From the cell containing the given text, extract its center point as (X, Y) coordinate. 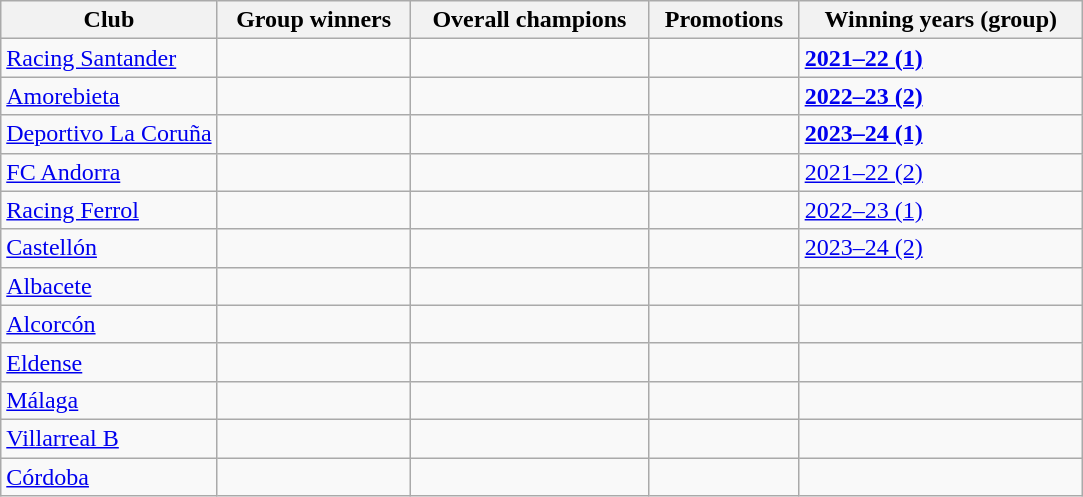
2023–24 (2) (940, 248)
Eldense (109, 362)
Amorebieta (109, 96)
Alcorcón (109, 324)
Deportivo La Coruña (109, 134)
Albacete (109, 286)
Racing Ferrol (109, 210)
Castellón (109, 248)
Málaga (109, 400)
Club (109, 20)
Winning years (group) (940, 20)
2023–24 (1) (940, 134)
FC Andorra (109, 172)
2021–22 (1) (940, 58)
Villarreal B (109, 438)
2021–22 (2) (940, 172)
2022–23 (2) (940, 96)
Córdoba (109, 477)
2022–23 (1) (940, 210)
Overall champions (530, 20)
Promotions (724, 20)
Group winners (314, 20)
Racing Santander (109, 58)
